Provide the (x, y) coordinate of the cell's center where the given text is located.  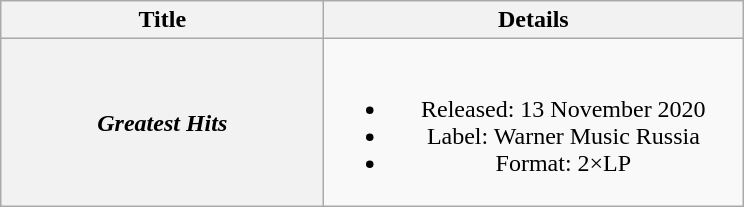
Details (534, 20)
Released: 13 November 2020Label: Warner Music RussiaFormat: 2×LP (534, 122)
Title (162, 20)
Greatest Hits (162, 122)
